Extract the (x, y) coordinate from the center of the cell holding the provided text.  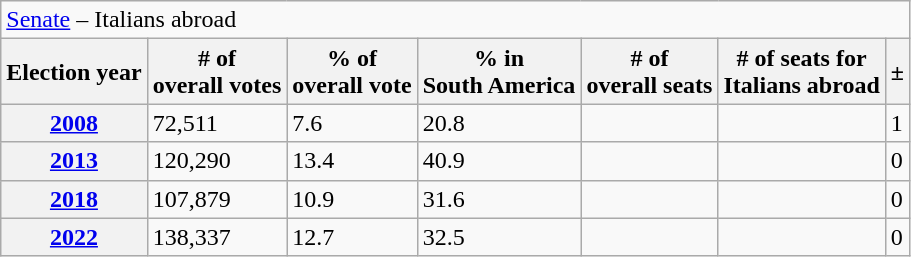
13.4 (352, 161)
% ofoverall vote (352, 72)
32.5 (499, 237)
# of seats forItalians abroad (802, 72)
31.6 (499, 199)
# of overall seats (650, 72)
2018 (74, 199)
138,337 (217, 237)
2008 (74, 123)
107,879 (217, 199)
Election year (74, 72)
± (897, 72)
120,290 (217, 161)
1 (897, 123)
40.9 (499, 161)
% inSouth America (499, 72)
10.9 (352, 199)
72,511 (217, 123)
12.7 (352, 237)
# ofoverall votes (217, 72)
2013 (74, 161)
20.8 (499, 123)
7.6 (352, 123)
2022 (74, 237)
Senate – Italians abroad (456, 20)
